Identify which cell holds the provided text, then report its [x, y] central coordinate. 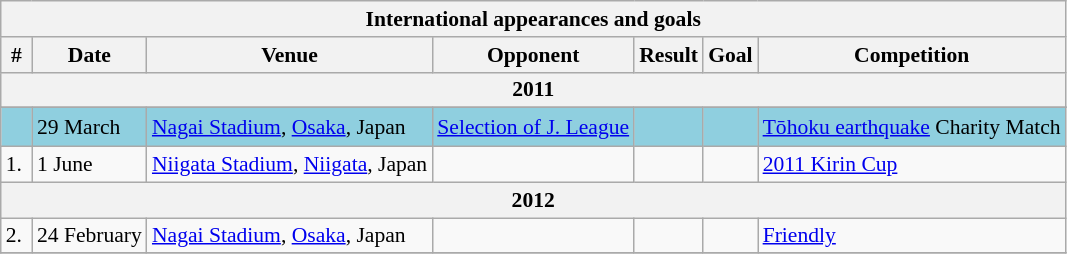
1. [16, 165]
Tōhoku earthquake Charity Match [912, 128]
Niigata Stadium, Niigata, Japan [290, 165]
2011 [534, 90]
Goal [730, 55]
Opponent [533, 55]
Competition [912, 55]
24 February [90, 236]
Venue [290, 55]
Date [90, 55]
29 March [90, 128]
1 June [90, 165]
2. [16, 236]
# [16, 55]
Result [668, 55]
Friendly [912, 236]
2012 [534, 200]
2011 Kirin Cup [912, 165]
International appearances and goals [534, 19]
Selection of J. League [533, 128]
